Return (X, Y) of the center of cell containing provided text 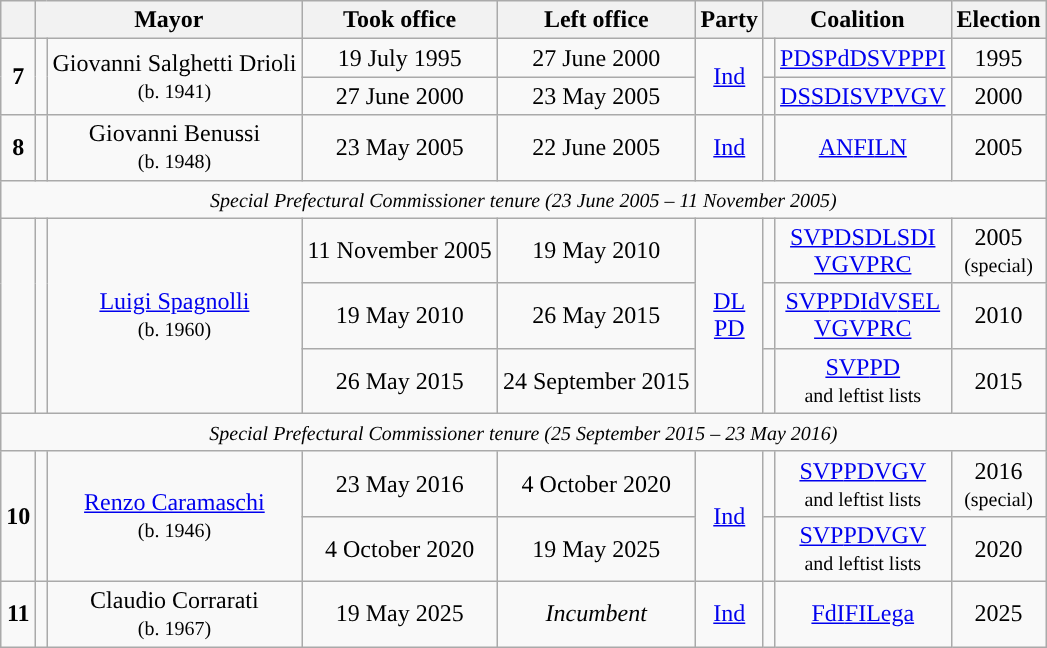
10 (18, 516)
ANFILN (864, 148)
SVPPDIdVSELVGVPRC (864, 316)
Claudio Corrarati(b. 1967) (174, 614)
Luigi Spagnolli(b. 1960) (174, 316)
24 September 2015 (596, 380)
Renzo Caramaschi(b. 1946) (174, 516)
23 May 2016 (400, 484)
7 (18, 77)
2000 (998, 96)
8 (18, 148)
Party (729, 20)
2015 (998, 380)
DSSDISVPVGV (864, 96)
FdIFILega (864, 614)
2005 (998, 148)
Took office (400, 20)
Giovanni Salghetti Drioli(b. 1941) (174, 77)
19 July 1995 (400, 58)
Election (998, 20)
Incumbent (596, 614)
11 (18, 614)
2010 (998, 316)
Giovanni Benussi(b. 1948) (174, 148)
2016(special) (998, 484)
11 November 2005 (400, 250)
PDSPdDSVPPPI (864, 58)
Special Prefectural Commissioner tenure (23 June 2005 – 11 November 2005) (524, 199)
2005(special) (998, 250)
1995 (998, 58)
2025 (998, 614)
Left office (596, 20)
22 June 2005 (596, 148)
DLPD (729, 316)
SVPPDand leftist lists (864, 380)
2020 (998, 548)
Coalition (857, 20)
Special Prefectural Commissioner tenure (25 September 2015 – 23 May 2016) (524, 432)
Mayor (169, 20)
SVPDSDLSDIVGVPRC (864, 250)
